Return [x, y] of the center of cell containing provided text 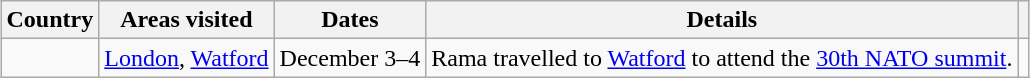
December 3–4 [350, 58]
London, Watford [186, 58]
Country [50, 20]
Areas visited [186, 20]
Details [722, 20]
Rama travelled to Watford to attend the 30th NATO summit. [722, 58]
Dates [350, 20]
